For the text-containing cell, return its midpoint in [x, y] coordinate format. 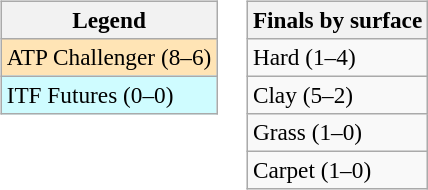
Clay (5–2) [337, 95]
ATP Challenger (8–6) [108, 57]
Hard (1–4) [337, 57]
Grass (1–0) [337, 133]
ITF Futures (0–0) [108, 95]
Legend [108, 20]
Carpet (1–0) [337, 171]
Finals by surface [337, 20]
